Identify which cell holds the provided text, then report its [X, Y] central coordinate. 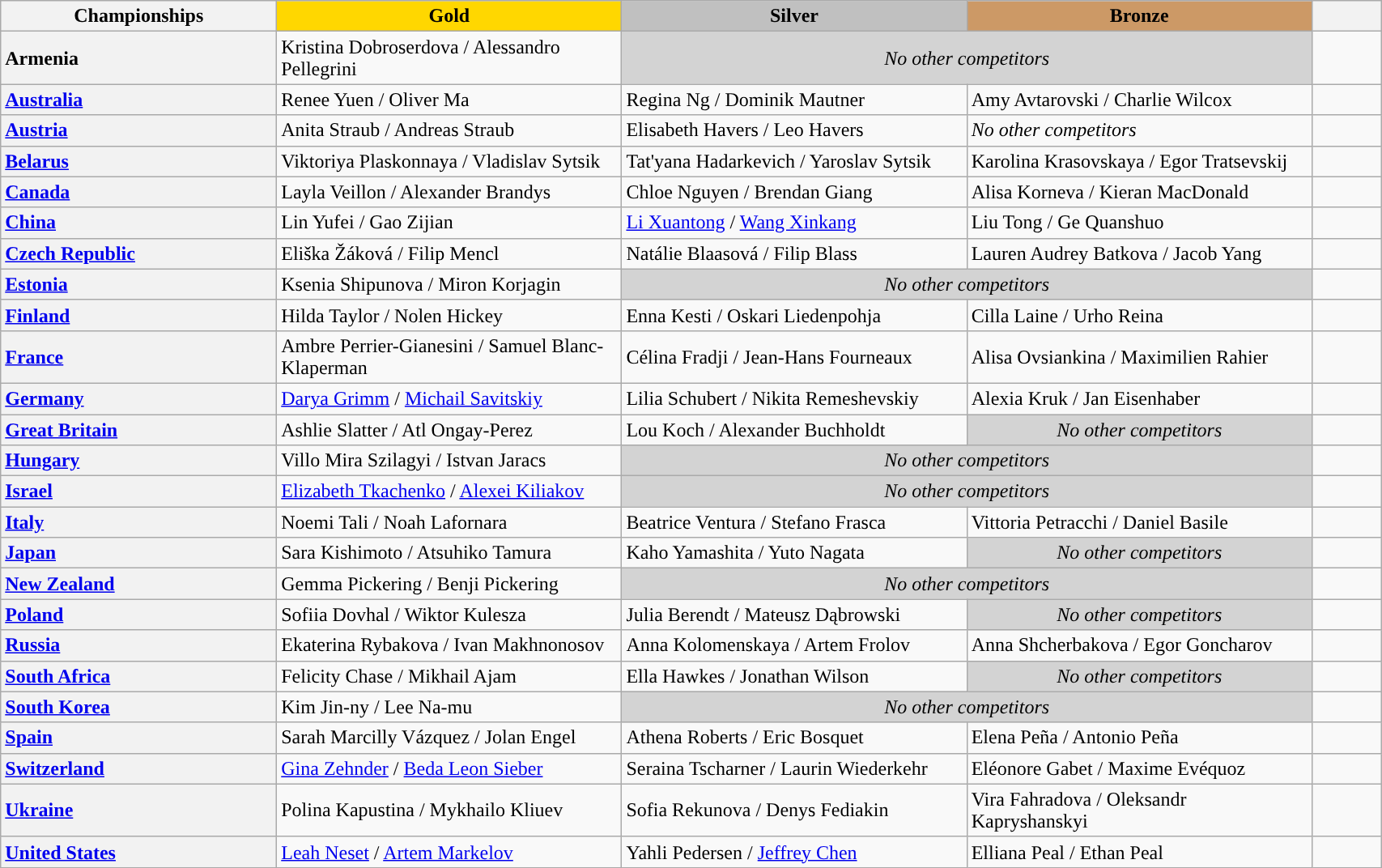
Poland [139, 615]
Ksenia Shipunova / Miron Korjagin [449, 284]
Spain [139, 738]
Anna Kolomenskaya / Artem Frolov [794, 645]
Felicity Chase / Mikhail Ajam [449, 676]
South Africa [139, 676]
Elisabeth Havers / Leo Havers [794, 130]
Regina Ng / Dominik Mautner [794, 100]
Leah Neset / Artem Markelov [449, 852]
Sofia Rekunova / Denys Fediakin [794, 810]
China [139, 223]
Kaho Yamashita / Yuto Nagata [794, 553]
Ukraine [139, 810]
Eliška Žáková / Filip Mencl [449, 253]
South Korea [139, 707]
Yahli Pedersen / Jeffrey Chen [794, 852]
Chloe Nguyen / Brendan Giang [794, 192]
Czech Republic [139, 253]
Vira Fahradova / Oleksandr Kapryshanskyi [1139, 810]
Canada [139, 192]
Beatrice Ventura / Stefano Frasca [794, 522]
Gina Zehnder / Beda Leon Sieber [449, 768]
Vittoria Petracchi / Daniel Basile [1139, 522]
Bronze [1139, 16]
Hilda Taylor / Nolen Hickey [449, 315]
Elliana Peal / Ethan Peal [1139, 852]
Renee Yuen / Oliver Ma [449, 100]
Italy [139, 522]
Anita Straub / Andreas Straub [449, 130]
Anna Shcherbakova / Egor Goncharov [1139, 645]
Liu Tong / Ge Quanshuo [1139, 223]
Ashlie Slatter / Atl Ongay-Perez [449, 430]
Elena Peña / Antonio Peña [1139, 738]
Enna Kesti / Oskari Liedenpohja [794, 315]
Austria [139, 130]
United States [139, 852]
Russia [139, 645]
Ella Hawkes / Jonathan Wilson [794, 676]
Australia [139, 100]
Japan [139, 553]
Amy Avtarovski / Charlie Wilcox [1139, 100]
Finland [139, 315]
Natálie Blaasová / Filip Blass [794, 253]
Ekaterina Rybakova / Ivan Makhnonosov [449, 645]
Switzerland [139, 768]
Julia Berendt / Mateusz Dąbrowski [794, 615]
Ambre Perrier-Gianesini / Samuel Blanc-Klaperman [449, 356]
Great Britain [139, 430]
Lauren Audrey Batkova / Jacob Yang [1139, 253]
Noemi Tali / Noah Lafornara [449, 522]
Lin Yufei / Gao Zijian [449, 223]
New Zealand [139, 584]
Armenia [139, 58]
Estonia [139, 284]
Kristina Dobroserdova / Alessandro Pellegrini [449, 58]
Darya Grimm / Michail Savitskiy [449, 398]
Germany [139, 398]
Gold [449, 16]
Sara Kishimoto / Atsuhiko Tamura [449, 553]
Israel [139, 491]
Cilla Laine / Urho Reina [1139, 315]
Hungary [139, 461]
Célina Fradji / Jean-Hans Fourneaux [794, 356]
Gemma Pickering / Benji Pickering [449, 584]
Li Xuantong / Wang Xinkang [794, 223]
Kim Jin-ny / Lee Na-mu [449, 707]
Championships [139, 16]
Lilia Schubert / Nikita Remeshevskiy [794, 398]
Eléonore Gabet / Maxime Evéquoz [1139, 768]
Sarah Marcilly Vázquez / Jolan Engel [449, 738]
Polina Kapustina / Mykhailo Kliuev [449, 810]
Seraina Tscharner / Laurin Wiederkehr [794, 768]
Silver [794, 16]
Viktoriya Plaskonnaya / Vladislav Sytsik [449, 161]
Elizabeth Tkachenko / Alexei Kiliakov [449, 491]
Villo Mira Szilagyi / Istvan Jaracs [449, 461]
Alisa Korneva / Kieran MacDonald [1139, 192]
France [139, 356]
Athena Roberts / Eric Bosquet [794, 738]
Sofiia Dovhal / Wiktor Kulesza [449, 615]
Karolina Krasovskaya / Egor Tratsevskij [1139, 161]
Alexia Kruk / Jan Eisenhaber [1139, 398]
Layla Veillon / Alexander Brandys [449, 192]
Belarus [139, 161]
Lou Koch / Alexander Buchholdt [794, 430]
Tat'yana Hadarkevich / Yaroslav Sytsik [794, 161]
Alisa Ovsiankina / Maximilien Rahier [1139, 356]
